Scan for the cell matching the given text and deliver its [X, Y] coordinate at center. 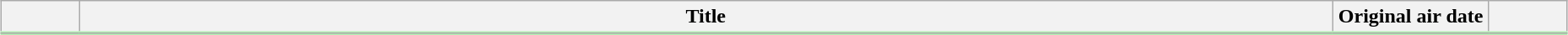
Original air date [1411, 17]
Title [706, 17]
